Return (X, Y) of the center of cell containing provided text 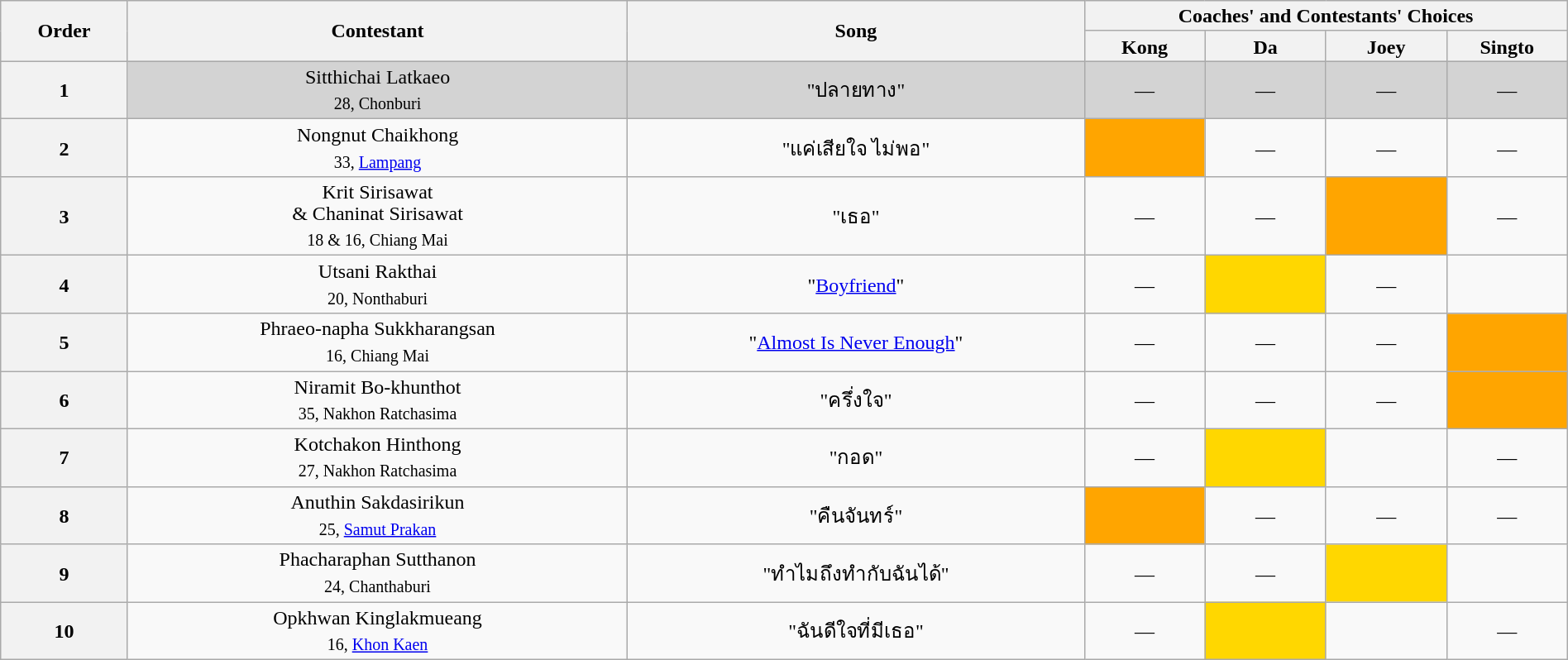
"กอด" (856, 457)
Singto (1507, 46)
Sitthichai Latkaeo28, Chonburi (377, 90)
"คืนจันทร์" (856, 515)
Utsani Rakthai20, Nonthaburi (377, 285)
Contestant (377, 31)
"ฉันดีใจที่มีเธอ" (856, 631)
2 (65, 148)
Krit Sirisawat& Chaninat Sirisawat18 & 16, Chiang Mai (377, 217)
Kong (1145, 46)
Kotchakon Hinthong27, Nakhon Ratchasima (377, 457)
4 (65, 285)
1 (65, 90)
Anuthin Sakdasirikun25, Samut Prakan (377, 515)
7 (65, 457)
6 (65, 400)
3 (65, 217)
9 (65, 573)
Da (1265, 46)
8 (65, 515)
Nongnut Chaikhong33, Lampang (377, 148)
Song (856, 31)
Niramit Bo-khunthot35, Nakhon Ratchasima (377, 400)
"ทำไมถึงทำกับฉันได้" (856, 573)
"Almost Is Never Enough" (856, 342)
"เธอ" (856, 217)
"ปลายทาง" (856, 90)
Opkhwan Kinglakmueang16, Khon Kaen (377, 631)
Order (65, 31)
Coaches' and Contestants' Choices (1326, 17)
Joey (1386, 46)
"Boyfriend" (856, 285)
"แค่เสียใจ ไม่พอ" (856, 148)
"ครึ่งใจ" (856, 400)
10 (65, 631)
Phraeo-napha Sukkharangsan16, Chiang Mai (377, 342)
5 (65, 342)
Phacharaphan Sutthanon24, Chanthaburi (377, 573)
